Search for the cell housing the specified text and yield its (X, Y) center coordinate. 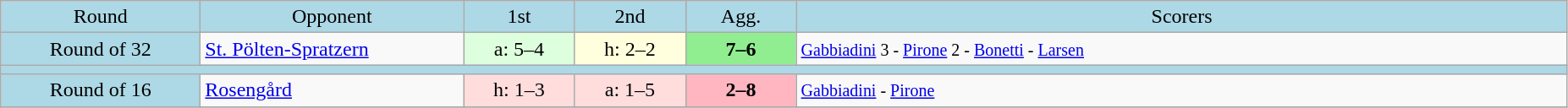
Gabbiadini - Pirone (1181, 90)
Agg. (741, 17)
7–6 (741, 49)
2–8 (741, 90)
2nd (630, 17)
Scorers (1181, 17)
St. Pölten-Spratzern (332, 49)
Rosengård (332, 90)
h: 1–3 (520, 90)
Round (101, 17)
1st (520, 17)
h: 2–2 (630, 49)
Gabbiadini 3 - Pirone 2 - Bonetti - Larsen (1181, 49)
Opponent (332, 17)
a: 5–4 (520, 49)
a: 1–5 (630, 90)
Round of 16 (101, 90)
Round of 32 (101, 49)
